Detect which cell encompasses the target text, then output its [x, y] center coordinate. 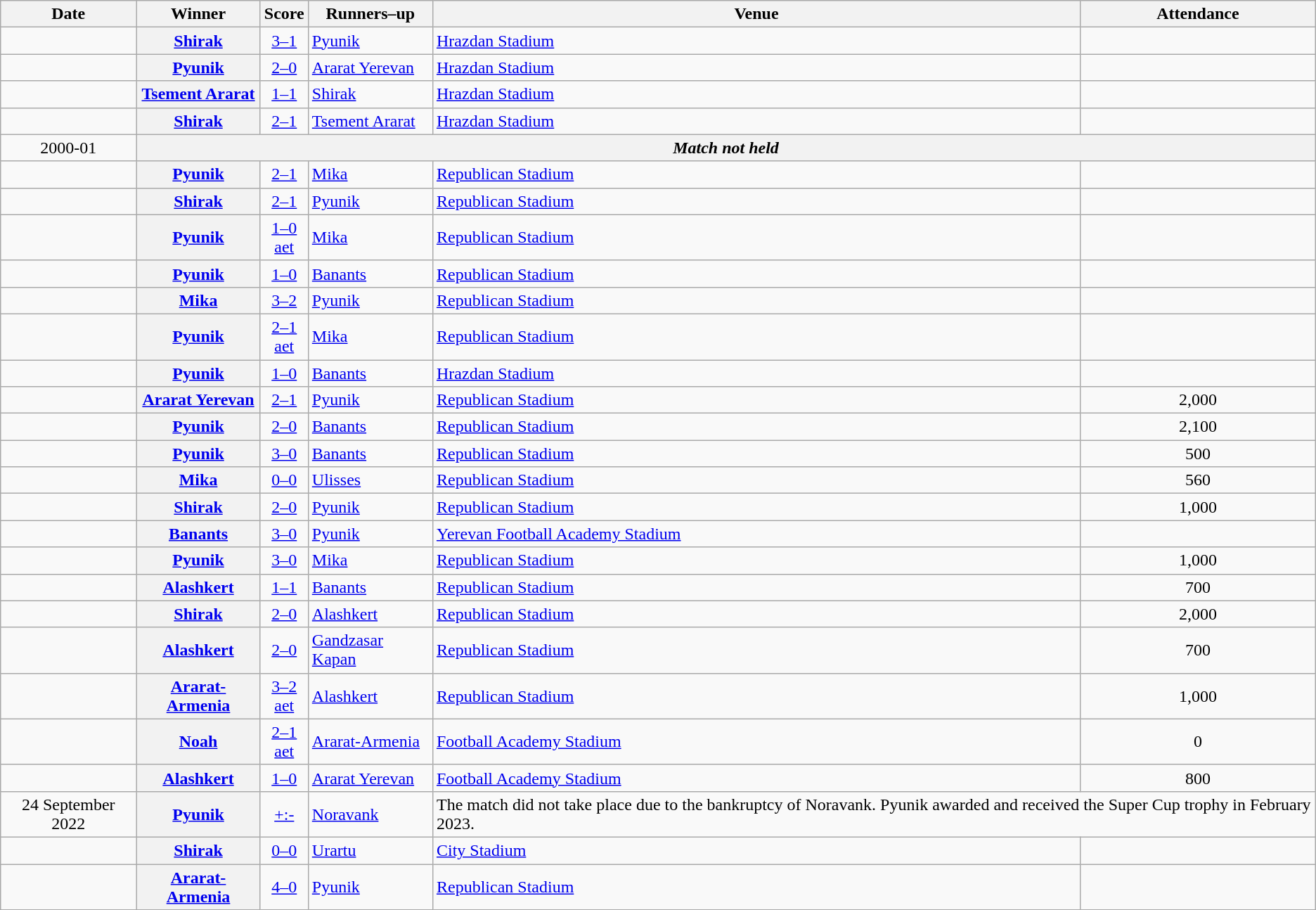
500 [1198, 454]
560 [1198, 480]
3–2 aet [284, 696]
3–2 [284, 300]
0 [1198, 741]
Match not held [725, 148]
2000-01 [69, 148]
Score [284, 14]
Runners–up [370, 14]
1–0 aet [284, 238]
3–1 [284, 41]
800 [1198, 778]
Ulisses [370, 480]
2,100 [1198, 427]
Urartu [370, 850]
+:- [284, 814]
Noah [198, 741]
City Stadium [756, 850]
Venue [756, 14]
The match did not take place due to the bankruptcy of Noravank. Pyunik awarded and received the Super Cup trophy in February 2023. [874, 814]
4–0 [284, 886]
Winner [198, 14]
Attendance [1198, 14]
Noravank [370, 814]
Gandzasar Kapan [370, 650]
24 September 2022 [69, 814]
Yerevan Football Academy Stadium [756, 534]
Date [69, 14]
